Provide the (X, Y) coordinate of the cell's center where the given text is located.  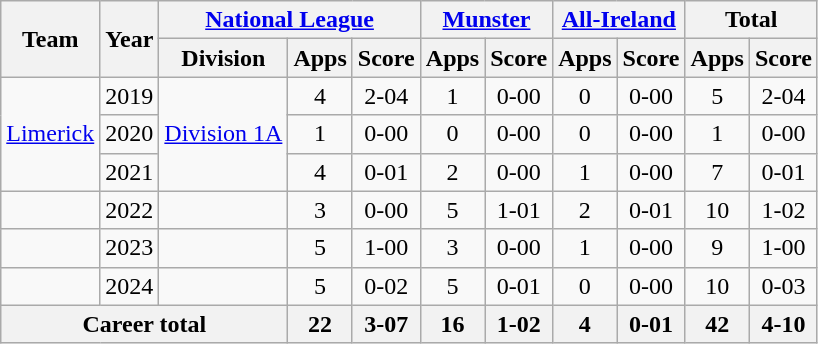
3-07 (386, 324)
7 (717, 172)
Division (224, 58)
0-02 (386, 286)
National League (290, 20)
42 (717, 324)
9 (717, 248)
Munster (486, 20)
22 (320, 324)
Career total (144, 324)
Total (751, 20)
16 (452, 324)
2019 (130, 96)
Limerick (50, 134)
Team (50, 39)
4-10 (783, 324)
Year (130, 39)
0-03 (783, 286)
All-Ireland (619, 20)
2020 (130, 134)
Division 1A (224, 134)
2022 (130, 210)
2021 (130, 172)
2023 (130, 248)
2024 (130, 286)
1-01 (519, 210)
